Pinpoint the cell where the given text exists, returning its [x, y] midpoint coordinate. 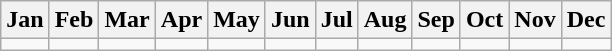
Mar [127, 20]
Nov [535, 20]
Aug [385, 20]
Dec [586, 20]
May [237, 20]
Jan [25, 20]
Feb [74, 20]
Sep [436, 20]
Jun [290, 20]
Jul [336, 20]
Apr [181, 20]
Oct [484, 20]
